Detect which cell encompasses the target text, then output its [x, y] center coordinate. 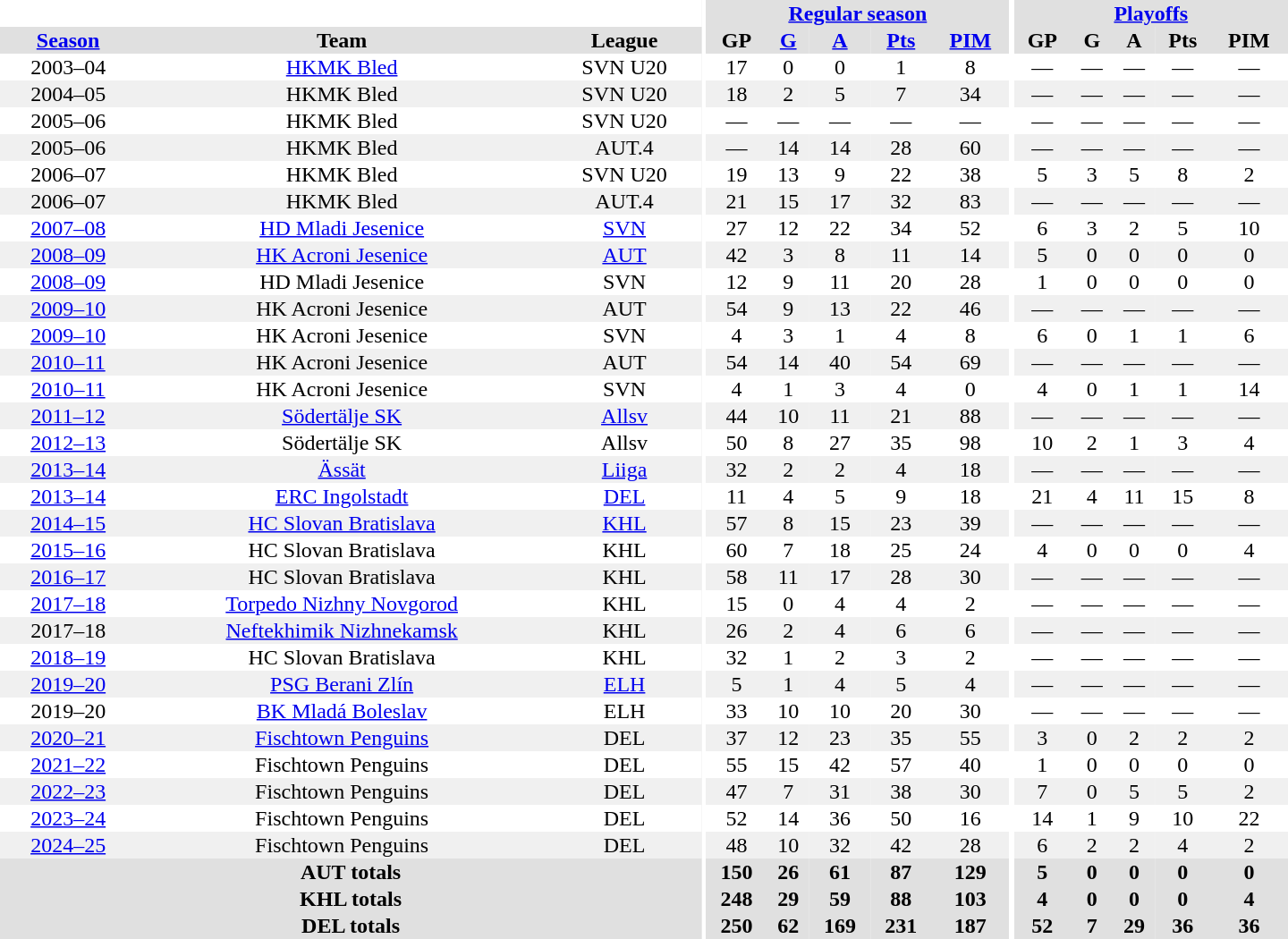
150 [736, 872]
16 [970, 818]
2020–21 [68, 738]
2015–16 [68, 550]
2024–25 [68, 845]
Playoffs [1151, 13]
PSG Berani Zlín [342, 684]
2004–05 [68, 94]
2014–15 [68, 523]
61 [840, 872]
33 [736, 711]
Liiga [624, 469]
83 [970, 201]
Torpedo Nizhny Novgorod [342, 604]
2012–13 [68, 443]
59 [840, 899]
87 [901, 872]
2021–22 [68, 765]
Ässät [342, 469]
Team [342, 40]
BK Mladá Boleslav [342, 711]
58 [736, 577]
31 [840, 791]
Season [68, 40]
231 [901, 926]
44 [736, 416]
Neftekhimik Nizhnekamsk [342, 630]
ERC Ingolstadt [342, 496]
250 [736, 926]
248 [736, 899]
24 [970, 550]
Regular season [857, 13]
129 [970, 872]
2007–08 [68, 228]
2018–19 [68, 657]
169 [840, 926]
69 [970, 362]
2003–04 [68, 67]
AUT totals [351, 872]
19 [736, 174]
46 [970, 309]
187 [970, 926]
2022–23 [68, 791]
98 [970, 443]
DEL totals [351, 926]
47 [736, 791]
2023–24 [68, 818]
37 [736, 738]
League [624, 40]
2011–12 [68, 416]
39 [970, 523]
62 [789, 926]
KHL totals [351, 899]
103 [970, 899]
25 [901, 550]
2016–17 [68, 577]
48 [736, 845]
